Pinpoint the cell where the given text exists, returning its (x, y) midpoint coordinate. 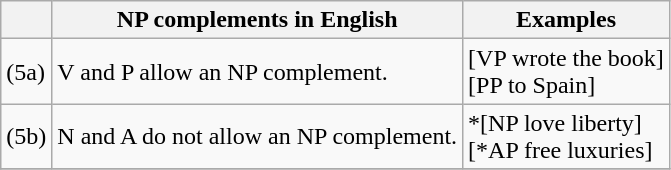
*[NP love liberty][*AP free luxuries] (566, 136)
[VP wrote the book][PP to Spain] (566, 72)
V and P allow an NP complement. (258, 72)
NP complements in English (258, 20)
(5b) (26, 136)
(5a) (26, 72)
Examples (566, 20)
N and A do not allow an NP complement. (258, 136)
